Locate the cell with the specified text and output its [X, Y] center coordinate. 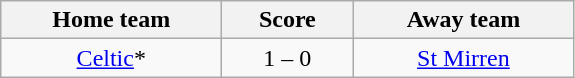
Score [288, 20]
Celtic* [112, 58]
Home team [112, 20]
Away team [464, 20]
St Mirren [464, 58]
1 – 0 [288, 58]
